Identify which cell holds the provided text, then report its (x, y) central coordinate. 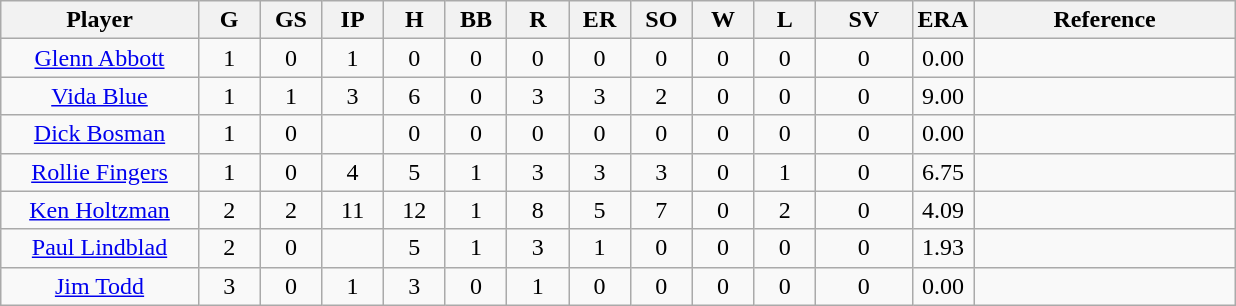
11 (353, 210)
Reference (1105, 20)
4.09 (943, 210)
IP (353, 20)
1.93 (943, 248)
ERA (943, 20)
L (785, 20)
7 (661, 210)
Rollie Fingers (100, 172)
G (229, 20)
Vida Blue (100, 96)
8 (538, 210)
Ken Holtzman (100, 210)
SV (864, 20)
4 (353, 172)
R (538, 20)
SO (661, 20)
ER (600, 20)
Jim Todd (100, 286)
Player (100, 20)
Paul Lindblad (100, 248)
BB (476, 20)
6.75 (943, 172)
W (723, 20)
H (414, 20)
9.00 (943, 96)
Dick Bosman (100, 134)
12 (414, 210)
GS (291, 20)
Glenn Abbott (100, 58)
6 (414, 96)
